Determine the [X, Y] coordinate at the center of the cell enclosing the given text.  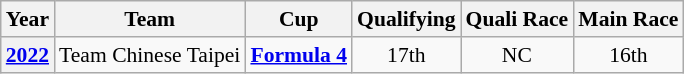
Cup [298, 19]
Qualifying [406, 19]
Year [28, 19]
Team [150, 19]
2022 [28, 55]
Formula 4 [298, 55]
Team Chinese Taipei [150, 55]
NC [518, 55]
16th [628, 55]
Quali Race [518, 19]
17th [406, 55]
Main Race [628, 19]
